Locate the cell with the specified text and output its [X, Y] center coordinate. 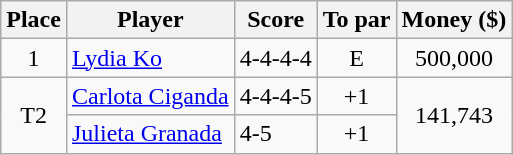
Money ($) [454, 20]
500,000 [454, 58]
Player [150, 20]
Place [34, 20]
To par [356, 20]
T2 [34, 115]
Carlota Ciganda [150, 96]
Score [276, 20]
4-5 [276, 134]
4-4-4-5 [276, 96]
Julieta Granada [150, 134]
4-4-4-4 [276, 58]
141,743 [454, 115]
Lydia Ko [150, 58]
E [356, 58]
1 [34, 58]
